From the cell containing the given text, extract its center point as (x, y) coordinate. 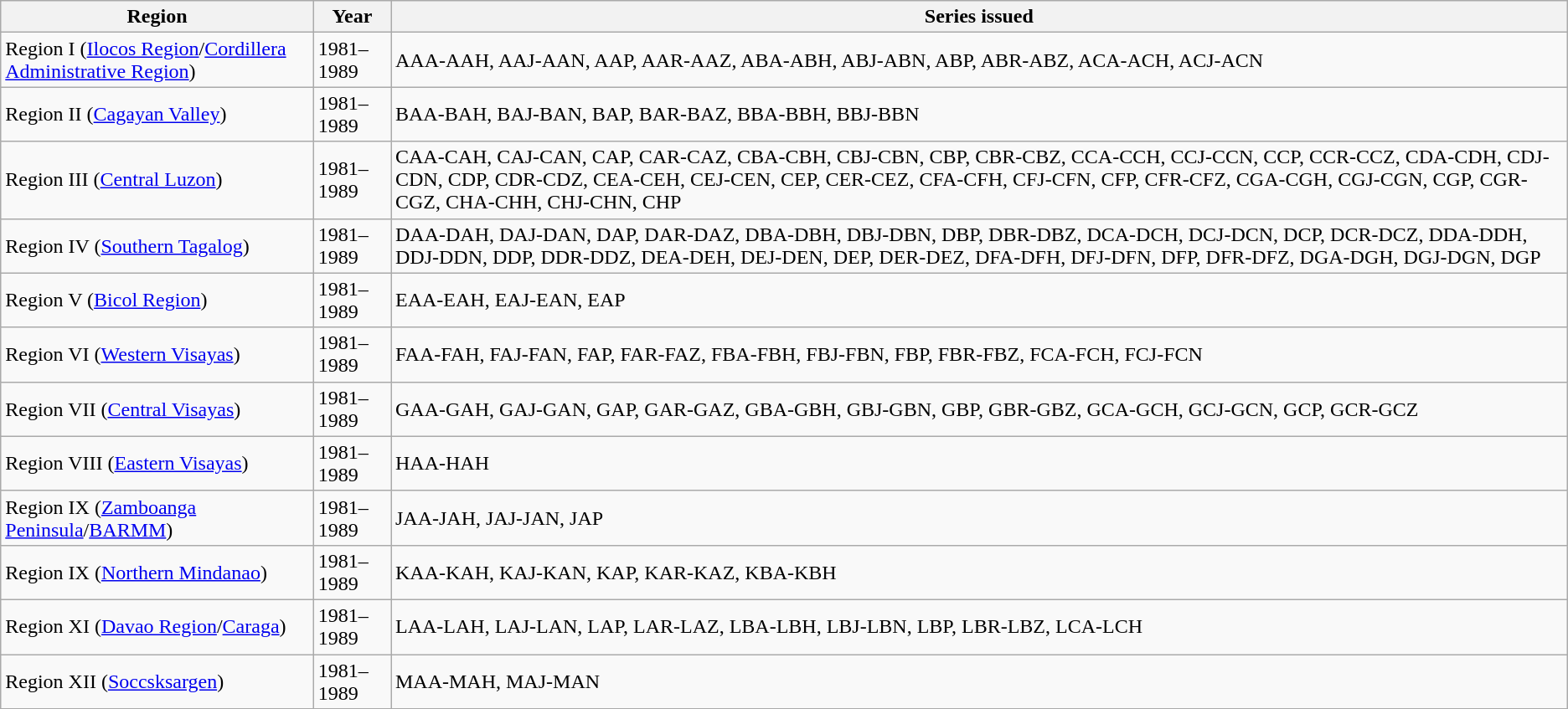
Region VI (Western Visayas) (157, 355)
BAA-BAH, BAJ-BAN, BAP, BAR-BAZ, BBA-BBH, BBJ-BBN (978, 114)
MAA-MAH, MAJ-MAN (978, 681)
Region VIII (Eastern Visayas) (157, 464)
GAA-GAH, GAJ-GAN, GAP, GAR-GAZ, GBA-GBH, GBJ-GBN, GBP, GBR-GBZ, GCA-GCH, GCJ-GCN, GCP, GCR-GCZ (978, 408)
Region VII (Central Visayas) (157, 408)
Region I (Ilocos Region/Cordillera Administrative Region) (157, 60)
HAA-HAH (978, 464)
EAA-EAH, EAJ-EAN, EAP (978, 300)
Region IV (Southern Tagalog) (157, 246)
Region (157, 17)
JAA-JAH, JAJ-JAN, JAP (978, 517)
Region V (Bicol Region) (157, 300)
Region IX (Zamboanga Peninsula/BARMM) (157, 517)
Region II (Cagayan Valley) (157, 114)
Region XII (Soccsksargen) (157, 681)
Region IX (Northern Mindanao) (157, 573)
Year (352, 17)
Region XI (Davao Region/Caraga) (157, 626)
FAA-FAH, FAJ-FAN, FAP, FAR-FAZ, FBA-FBH, FBJ-FBN, FBP, FBR-FBZ, FCA-FCH, FCJ-FCN (978, 355)
KAA-KAH, KAJ-KAN, KAP, KAR-KAZ, KBA-KBH (978, 573)
Series issued (978, 17)
Region III (Central Luzon) (157, 180)
LAA-LAH, LAJ-LAN, LAP, LAR-LAZ, LBA-LBH, LBJ-LBN, LBP, LBR-LBZ, LCA-LCH (978, 626)
AAA-AAH, AAJ-AAN, AAP, AAR-AAZ, ABA-ABH, ABJ-ABN, ABP, ABR-ABZ, ACA-ACH, ACJ-ACN (978, 60)
